Scan for the cell matching the given text and deliver its (X, Y) coordinate at center. 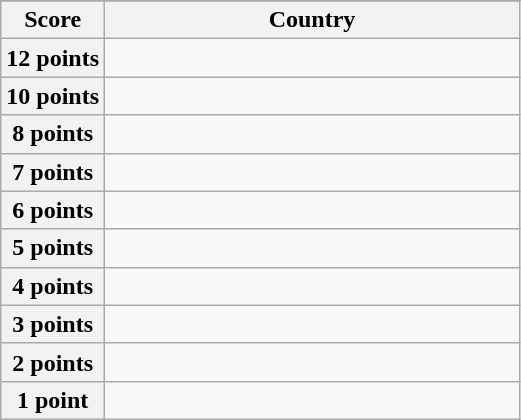
4 points (53, 286)
1 point (53, 400)
3 points (53, 324)
6 points (53, 210)
12 points (53, 58)
10 points (53, 96)
2 points (53, 362)
8 points (53, 134)
Score (53, 20)
Country (312, 20)
5 points (53, 248)
7 points (53, 172)
